Determine the [X, Y] coordinate at the center of the cell enclosing the given text.  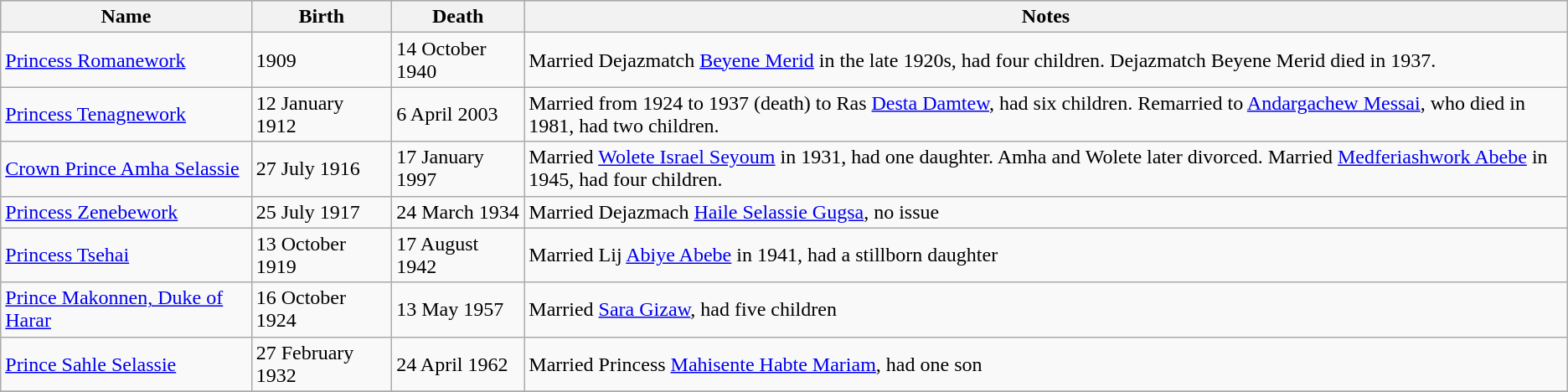
1909 [322, 60]
Married Princess Mahisente Habte Mariam, had one son [1045, 364]
17 January 1997 [458, 169]
16 October 1924 [322, 310]
27 July 1916 [322, 169]
Crown Prince Amha Selassie [126, 169]
25 July 1917 [322, 212]
14 October 1940 [458, 60]
Married Sara Gizaw, had five children [1045, 310]
Prince Sahle Selassie [126, 364]
Death [458, 17]
Prince Makonnen, Duke of Harar [126, 310]
Married Wolete Israel Seyoum in 1931, had one daughter. Amha and Wolete later divorced. Married Medferiashwork Abebe in 1945, had four children. [1045, 169]
27 February 1932 [322, 364]
Princess Tenagnework [126, 114]
24 March 1934 [458, 212]
Married Dejazmatch Beyene Merid in the late 1920s, had four children. Dejazmatch Beyene Merid died in 1937. [1045, 60]
6 April 2003 [458, 114]
Name [126, 17]
Princess Zenebework [126, 212]
13 May 1957 [458, 310]
Married from 1924 to 1937 (death) to Ras Desta Damtew, had six children. Remarried to Andargachew Messai, who died in 1981, had two children. [1045, 114]
Birth [322, 17]
17 August 1942 [458, 255]
Married Lij Abiye Abebe in 1941, had a stillborn daughter [1045, 255]
Princess Romanework [126, 60]
12 January 1912 [322, 114]
Married Dejazmach Haile Selassie Gugsa, no issue [1045, 212]
Princess Tsehai [126, 255]
24 April 1962 [458, 364]
Notes [1045, 17]
13 October 1919 [322, 255]
